Search for the cell housing the specified text and yield its [X, Y] center coordinate. 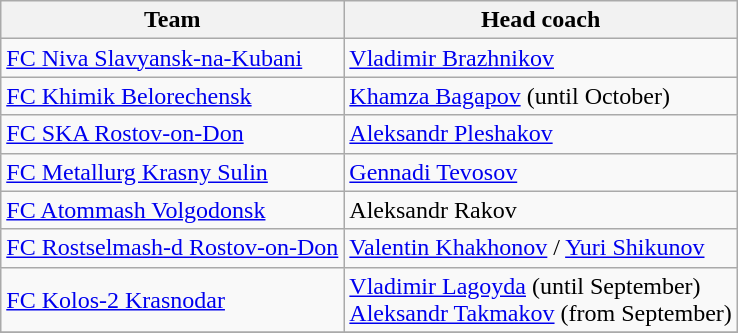
FC Kolos-2 Krasnodar [172, 300]
Khamza Bagapov (until October) [541, 96]
Gennadi Tevosov [541, 172]
Vladimir Brazhnikov [541, 58]
FC Khimik Belorechensk [172, 96]
Aleksandr Pleshakov [541, 134]
Head coach [541, 20]
FC Atommash Volgodonsk [172, 210]
Vladimir Lagoyda (until September)Aleksandr Takmakov (from September) [541, 300]
Team [172, 20]
FC Rostselmash-d Rostov-on-Don [172, 248]
FC Metallurg Krasny Sulin [172, 172]
Aleksandr Rakov [541, 210]
Valentin Khakhonov / Yuri Shikunov [541, 248]
FC SKA Rostov-on-Don [172, 134]
FC Niva Slavyansk-na-Kubani [172, 58]
